From the cell containing the given text, extract its center point as [X, Y] coordinate. 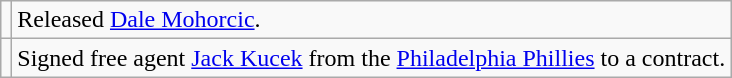
Released Dale Mohorcic. [372, 20]
Signed free agent Jack Kucek from the Philadelphia Phillies to a contract. [372, 58]
